Find where the given text appears and provide that cell's center as (x, y) coordinate. 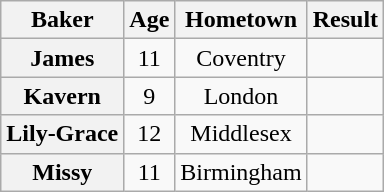
James (62, 58)
Lily-Grace (62, 134)
Hometown (241, 20)
Kavern (62, 96)
Age (150, 20)
Missy (62, 172)
London (241, 96)
Coventry (241, 58)
Middlesex (241, 134)
9 (150, 96)
Result (345, 20)
Baker (62, 20)
Birmingham (241, 172)
12 (150, 134)
